Return the (X, Y) coordinate for the center point of the cell that contains the specified text.  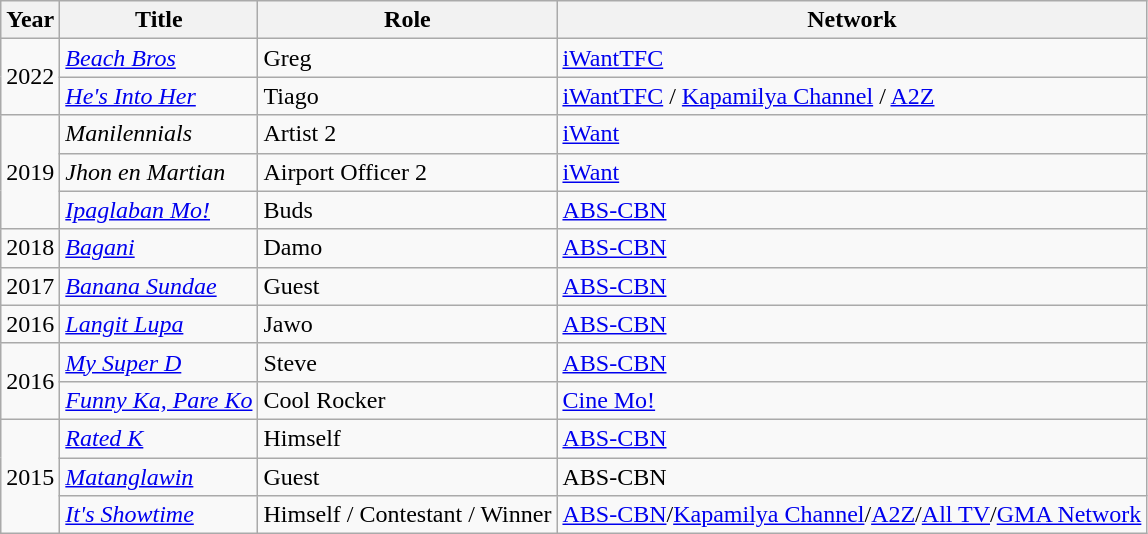
He's Into Her (159, 96)
Banana Sundae (159, 286)
Greg (408, 58)
2015 (30, 476)
Cool Rocker (408, 400)
2017 (30, 286)
Himself (408, 438)
Beach Bros (159, 58)
Buds (408, 210)
Cine Mo! (852, 400)
Rated K (159, 438)
Funny Ka, Pare Ko (159, 400)
iWantTFC (852, 58)
2018 (30, 248)
Airport Officer 2 (408, 172)
Role (408, 20)
ABS-CBN/Kapamilya Channel/A2Z/All TV/GMA Network (852, 515)
2022 (30, 77)
Damo (408, 248)
Matanglawin (159, 477)
Manilennials (159, 134)
Tiago (408, 96)
Title (159, 20)
It's Showtime (159, 515)
Langit Lupa (159, 324)
Jawo (408, 324)
Himself / Contestant / Winner (408, 515)
Ipaglaban Mo! (159, 210)
iWantTFC / Kapamilya Channel / A2Z (852, 96)
Artist 2 (408, 134)
Network (852, 20)
Year (30, 20)
Bagani (159, 248)
Jhon en Martian (159, 172)
My Super D (159, 362)
2019 (30, 172)
Steve (408, 362)
